Return the (x, y) coordinate for the center point of the cell that contains the specified text.  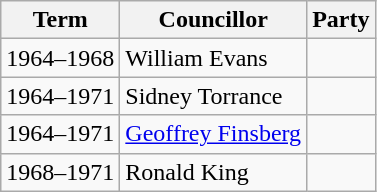
William Evans (214, 58)
Ronald King (214, 172)
Councillor (214, 20)
Sidney Torrance (214, 96)
1968–1971 (60, 172)
1964–1968 (60, 58)
Term (60, 20)
Party (341, 20)
Geoffrey Finsberg (214, 134)
